Locate the cell with the specified text and output its [X, Y] center coordinate. 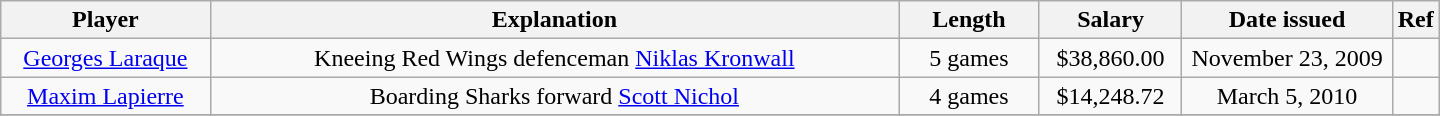
Georges Laraque [106, 58]
March 5, 2010 [1287, 96]
4 games [970, 96]
$14,248.72 [1110, 96]
Player [106, 20]
Boarding Sharks forward Scott Nichol [554, 96]
Maxim Lapierre [106, 96]
Explanation [554, 20]
Kneeing Red Wings defenceman Niklas Kronwall [554, 58]
Salary [1110, 20]
Length [970, 20]
Ref [1416, 20]
November 23, 2009 [1287, 58]
$38,860.00 [1110, 58]
Date issued [1287, 20]
5 games [970, 58]
